Return (x, y) of the center of cell containing provided text 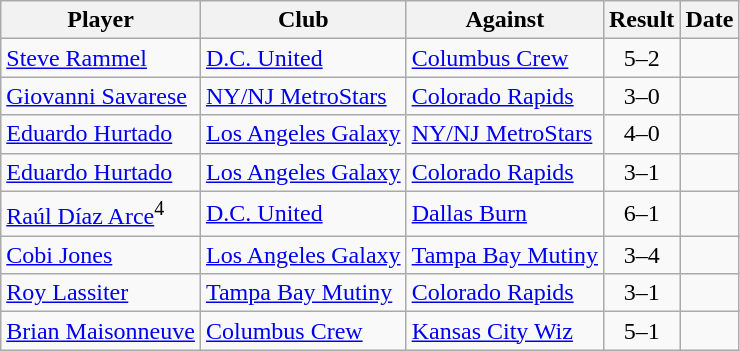
Dallas Burn (504, 214)
Kansas City Wiz (504, 331)
Roy Lassiter (101, 293)
Club (303, 20)
Against (504, 20)
4–0 (641, 134)
3–0 (641, 96)
3–4 (641, 255)
Result (641, 20)
5–1 (641, 331)
Brian Maisonneuve (101, 331)
Steve Rammel (101, 58)
6–1 (641, 214)
Giovanni Savarese (101, 96)
Raúl Díaz Arce4 (101, 214)
Cobi Jones (101, 255)
Date (710, 20)
Player (101, 20)
5–2 (641, 58)
